Capture the cell that displays the provided text and extract its (X, Y) central coordinate. 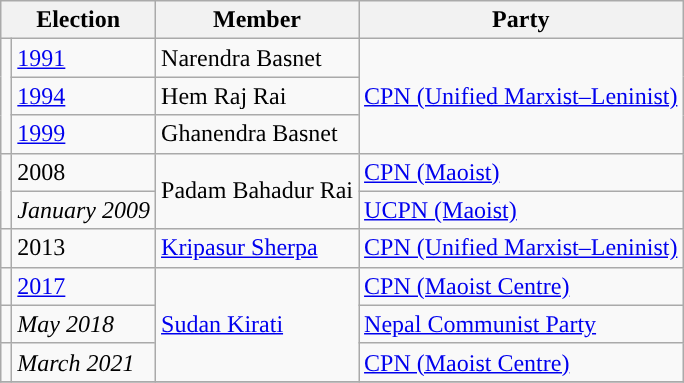
1994 (84, 96)
Padam Bahadur Rai (258, 191)
March 2021 (84, 362)
1991 (84, 58)
Kripasur Sherpa (258, 248)
Election (78, 20)
May 2018 (84, 324)
Member (258, 20)
Hem Raj Rai (258, 96)
UCPN (Maoist) (521, 210)
2013 (84, 248)
1999 (84, 134)
2008 (84, 172)
Party (521, 20)
Nepal Communist Party (521, 324)
CPN (Maoist) (521, 172)
January 2009 (84, 210)
2017 (84, 286)
Ghanendra Basnet (258, 134)
Sudan Kirati (258, 324)
Narendra Basnet (258, 58)
